Pinpoint the cell where the given text exists, returning its [x, y] midpoint coordinate. 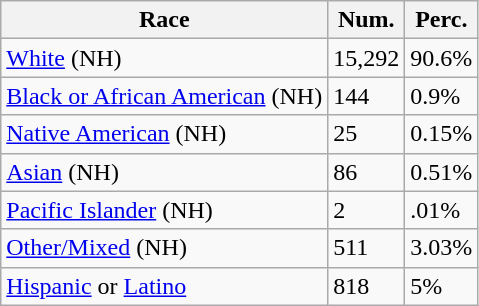
Asian (NH) [164, 172]
Num. [366, 20]
86 [366, 172]
Black or African American (NH) [164, 96]
.01% [442, 210]
90.6% [442, 58]
511 [366, 248]
Perc. [442, 20]
Race [164, 20]
2 [366, 210]
White (NH) [164, 58]
15,292 [366, 58]
25 [366, 134]
3.03% [442, 248]
5% [442, 286]
0.9% [442, 96]
0.51% [442, 172]
Hispanic or Latino [164, 286]
0.15% [442, 134]
Native American (NH) [164, 134]
Pacific Islander (NH) [164, 210]
Other/Mixed (NH) [164, 248]
818 [366, 286]
144 [366, 96]
